Identify which cell holds the provided text, then report its [X, Y] central coordinate. 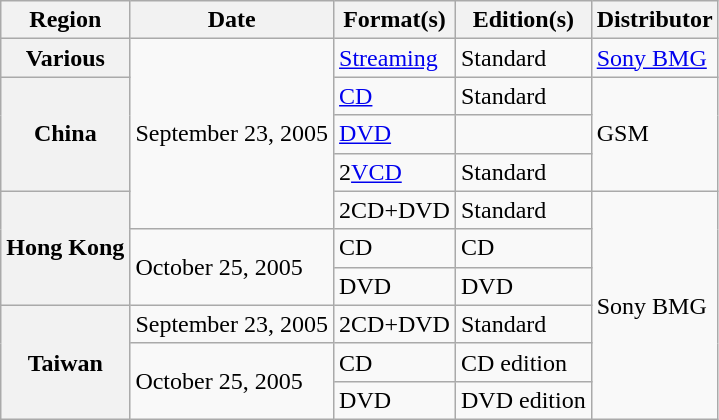
Hong Kong [66, 248]
Various [66, 58]
Date [232, 20]
China [66, 134]
CD edition [523, 362]
Format(s) [395, 20]
Distributor [654, 20]
Region [66, 20]
2VCD [395, 172]
Taiwan [66, 362]
GSM [654, 134]
DVD edition [523, 400]
Streaming [395, 58]
Edition(s) [523, 20]
